Return the [X, Y] coordinate for the center point of the cell that contains the specified text.  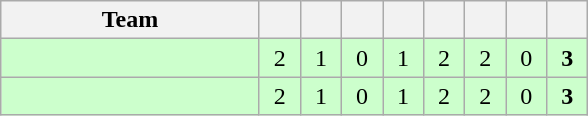
Team [130, 20]
